Extract the [x, y] coordinate from the center of the cell holding the provided text.  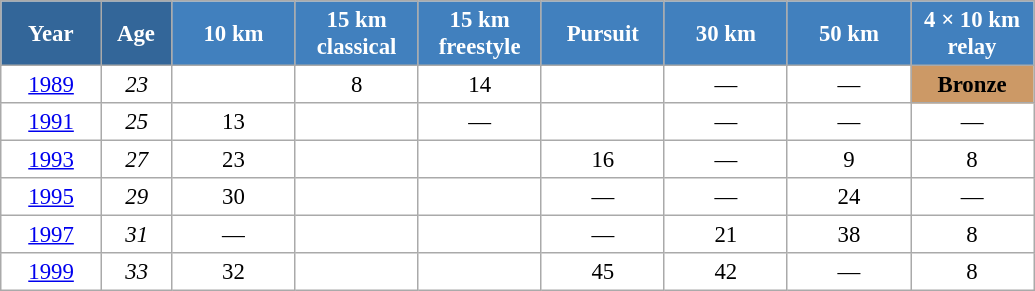
15 km classical [356, 34]
Year [52, 34]
Bronze [972, 85]
1997 [52, 235]
1989 [52, 85]
31 [136, 235]
24 [848, 197]
30 km [726, 34]
16 [602, 160]
30 [234, 197]
9 [848, 160]
1995 [52, 197]
50 km [848, 34]
14 [480, 85]
25 [136, 122]
27 [136, 160]
38 [848, 235]
29 [136, 197]
4 × 10 km relay [972, 34]
1991 [52, 122]
15 km freestyle [480, 34]
13 [234, 122]
1993 [52, 160]
Age [136, 34]
21 [726, 235]
Pursuit [602, 34]
10 km [234, 34]
